Extract the [x, y] coordinate from the center of the cell holding the provided text.  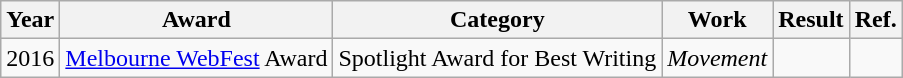
Work [718, 20]
Melbourne WebFest Award [196, 58]
Spotlight Award for Best Writing [498, 58]
Movement [718, 58]
2016 [30, 58]
Award [196, 20]
Year [30, 20]
Category [498, 20]
Result [811, 20]
Ref. [876, 20]
